Extract the (X, Y) coordinate from the center of the cell holding the provided text.  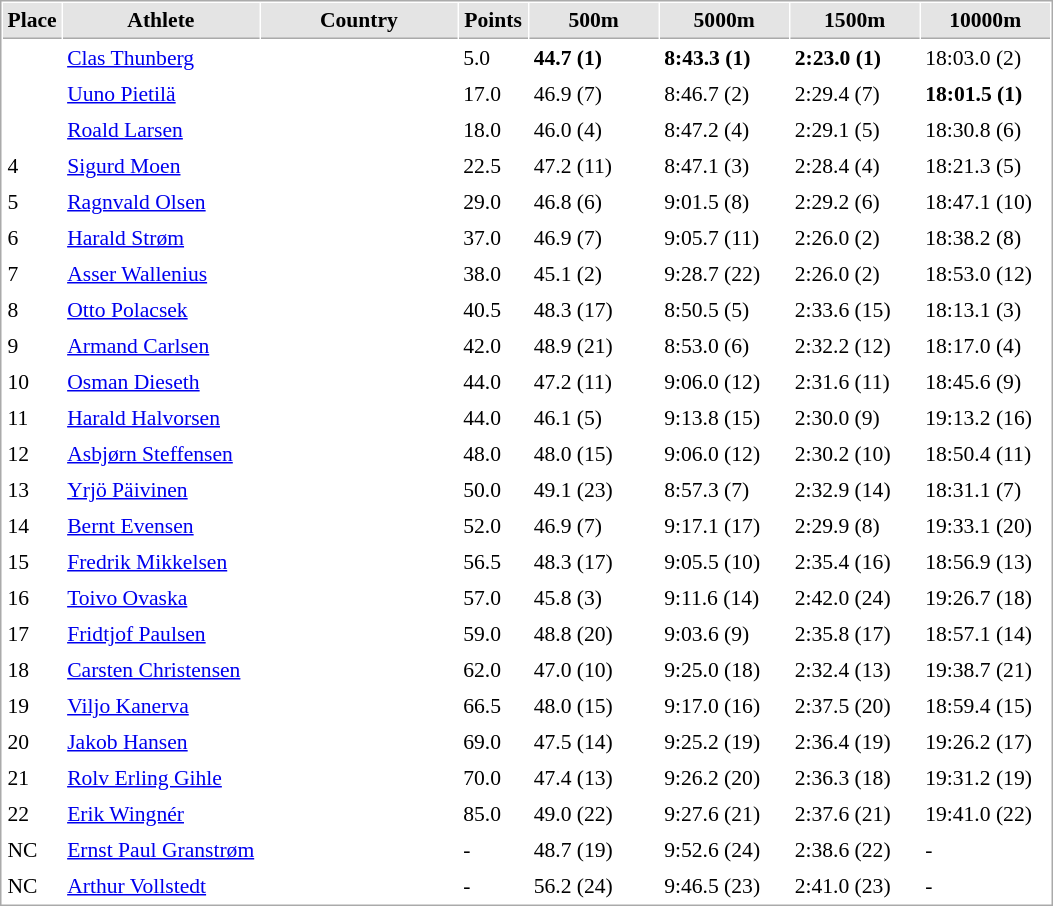
2:36.3 (18) (854, 777)
2:38.6 (22) (854, 849)
18:38.2 (8) (986, 237)
9:26.2 (20) (724, 777)
9:17.0 (16) (724, 705)
Armand Carlsen (161, 345)
2:35.4 (16) (854, 561)
Arthur Vollstedt (161, 885)
18:57.1 (14) (986, 633)
Bernt Evensen (161, 525)
8:50.5 (5) (724, 309)
2:36.4 (19) (854, 741)
2:23.0 (1) (854, 57)
19:13.2 (16) (986, 417)
2:30.2 (10) (854, 453)
48.0 (494, 453)
8:47.2 (4) (724, 129)
Erik Wingnér (161, 813)
Asser Wallenius (161, 273)
9:01.5 (8) (724, 201)
38.0 (494, 273)
9:52.6 (24) (724, 849)
18:45.6 (9) (986, 381)
18:47.1 (10) (986, 201)
2:37.6 (21) (854, 813)
8:57.3 (7) (724, 489)
Ernst Paul Granstrøm (161, 849)
4 (32, 165)
Country (359, 21)
Athlete (161, 21)
Harald Halvorsen (161, 417)
21 (32, 777)
18:53.0 (12) (986, 273)
Rolv Erling Gihle (161, 777)
9:05.7 (11) (724, 237)
2:42.0 (24) (854, 597)
Place (32, 21)
10 (32, 381)
13 (32, 489)
15 (32, 561)
500m (594, 21)
Clas Thunberg (161, 57)
Otto Polacsek (161, 309)
10000m (986, 21)
2:41.0 (23) (854, 885)
18:03.0 (2) (986, 57)
8 (32, 309)
Harald Strøm (161, 237)
9:05.5 (10) (724, 561)
9:03.6 (9) (724, 633)
2:37.5 (20) (854, 705)
46.8 (6) (594, 201)
20 (32, 741)
19:26.7 (18) (986, 597)
47.0 (10) (594, 669)
Asbjørn Steffensen (161, 453)
29.0 (494, 201)
18:01.5 (1) (986, 93)
Fridtjof Paulsen (161, 633)
19:31.2 (19) (986, 777)
18:30.8 (6) (986, 129)
Ragnvald Olsen (161, 201)
Osman Dieseth (161, 381)
45.8 (3) (594, 597)
48.7 (19) (594, 849)
18 (32, 669)
8:53.0 (6) (724, 345)
2:28.4 (4) (854, 165)
Jakob Hansen (161, 741)
45.1 (2) (594, 273)
47.4 (13) (594, 777)
Fredrik Mikkelsen (161, 561)
49.1 (23) (594, 489)
56.2 (24) (594, 885)
19:26.2 (17) (986, 741)
9:25.0 (18) (724, 669)
22 (32, 813)
16 (32, 597)
22.5 (494, 165)
57.0 (494, 597)
Sigurd Moen (161, 165)
2:32.9 (14) (854, 489)
Roald Larsen (161, 129)
37.0 (494, 237)
2:29.4 (7) (854, 93)
8:47.1 (3) (724, 165)
2:32.2 (12) (854, 345)
46.1 (5) (594, 417)
18.0 (494, 129)
1500m (854, 21)
Viljo Kanerva (161, 705)
49.0 (22) (594, 813)
2:29.1 (5) (854, 129)
2:33.6 (15) (854, 309)
9:46.5 (23) (724, 885)
19:38.7 (21) (986, 669)
2:30.0 (9) (854, 417)
18:56.9 (13) (986, 561)
7 (32, 273)
9:27.6 (21) (724, 813)
18:13.1 (3) (986, 309)
17 (32, 633)
19 (32, 705)
19:41.0 (22) (986, 813)
18:21.3 (5) (986, 165)
Uuno Pietilä (161, 93)
9 (32, 345)
Carsten Christensen (161, 669)
5.0 (494, 57)
2:32.4 (13) (854, 669)
19:33.1 (20) (986, 525)
44.7 (1) (594, 57)
8:43.3 (1) (724, 57)
18:17.0 (4) (986, 345)
8:46.7 (2) (724, 93)
70.0 (494, 777)
69.0 (494, 741)
40.5 (494, 309)
46.0 (4) (594, 129)
12 (32, 453)
2:29.9 (8) (854, 525)
9:17.1 (17) (724, 525)
48.9 (21) (594, 345)
2:31.6 (11) (854, 381)
85.0 (494, 813)
50.0 (494, 489)
2:35.8 (17) (854, 633)
52.0 (494, 525)
2:29.2 (6) (854, 201)
17.0 (494, 93)
48.8 (20) (594, 633)
47.5 (14) (594, 741)
56.5 (494, 561)
Toivo Ovaska (161, 597)
9:11.6 (14) (724, 597)
5000m (724, 21)
Points (494, 21)
9:25.2 (19) (724, 741)
18:50.4 (11) (986, 453)
42.0 (494, 345)
9:13.8 (15) (724, 417)
18:59.4 (15) (986, 705)
Yrjö Päivinen (161, 489)
9:28.7 (22) (724, 273)
18:31.1 (7) (986, 489)
5 (32, 201)
66.5 (494, 705)
59.0 (494, 633)
11 (32, 417)
14 (32, 525)
62.0 (494, 669)
6 (32, 237)
